Return (X, Y) of the center of cell containing provided text 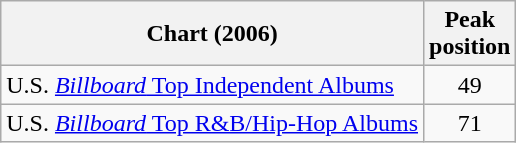
49 (470, 85)
Peakposition (470, 34)
U.S. Billboard Top R&B/Hip-Hop Albums (212, 123)
Chart (2006) (212, 34)
U.S. Billboard Top Independent Albums (212, 85)
71 (470, 123)
